Return the (x, y) coordinate for the center point of the cell that contains the specified text.  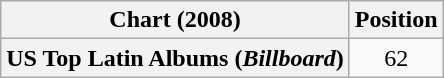
62 (396, 58)
US Top Latin Albums (Billboard) (176, 58)
Chart (2008) (176, 20)
Position (396, 20)
